From the cell containing the given text, extract its center point as (x, y) coordinate. 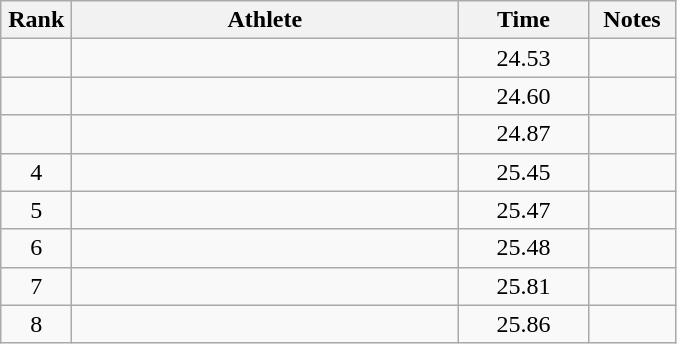
Time (524, 20)
Rank (36, 20)
25.48 (524, 248)
24.60 (524, 96)
25.81 (524, 286)
25.47 (524, 210)
Notes (632, 20)
24.53 (524, 58)
25.45 (524, 172)
4 (36, 172)
5 (36, 210)
Athlete (265, 20)
6 (36, 248)
8 (36, 324)
7 (36, 286)
25.86 (524, 324)
24.87 (524, 134)
